Detect which cell encompasses the target text, then output its [X, Y] center coordinate. 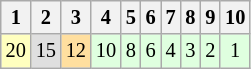
12 [76, 51]
5 [131, 17]
7 [171, 17]
20 [16, 51]
9 [210, 17]
15 [46, 51]
